Identify which cell holds the provided text, then report its (x, y) central coordinate. 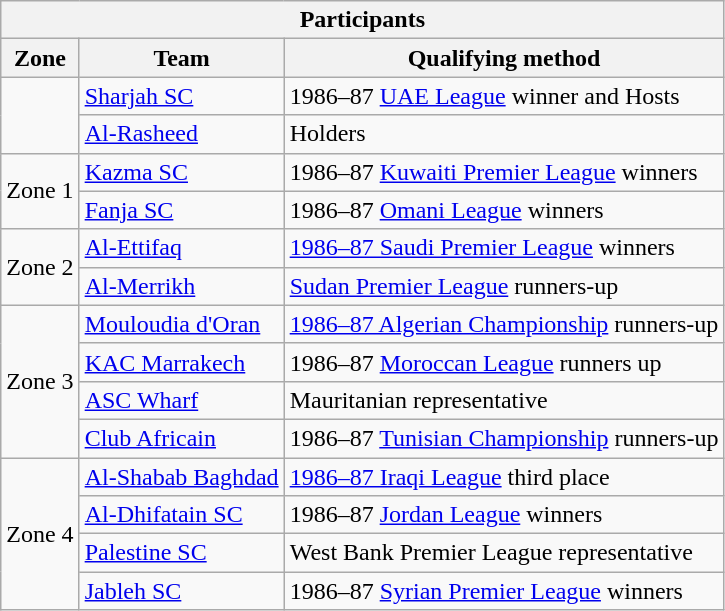
Sharjah SC (182, 96)
Al-Shabab Baghdad (182, 477)
Mouloudia d'Oran (182, 324)
Palestine SC (182, 553)
Jableh SC (182, 591)
West Bank Premier League representative (504, 553)
Qualifying method (504, 58)
Zone 2 (40, 267)
1986–87 UAE League winner and Hosts (504, 96)
1986–87 Iraqi League third place (504, 477)
Club Africain (182, 438)
1986–87 Syrian Premier League winners (504, 591)
1986–87 Omani League winners (504, 210)
Al-Rasheed (182, 134)
ASC Wharf (182, 400)
1986–87 Jordan League winners (504, 515)
Mauritanian representative (504, 400)
Kazma SC (182, 172)
1986–87 Algerian Championship runners-up (504, 324)
Participants (362, 20)
Zone (40, 58)
Al-Merrikh (182, 286)
KAC Marrakech (182, 362)
Fanja SC (182, 210)
Zone 1 (40, 191)
Holders (504, 134)
1986–87 Kuwaiti Premier League winners (504, 172)
Al-Ettifaq (182, 248)
Al-Dhifatain SC (182, 515)
Sudan Premier League runners-up (504, 286)
1986–87 Saudi Premier League winners (504, 248)
1986–87 Tunisian Championship runners-up (504, 438)
Zone 4 (40, 534)
Team (182, 58)
Zone 3 (40, 381)
1986–87 Moroccan League runners up (504, 362)
